Identify which cell holds the provided text, then report its (X, Y) central coordinate. 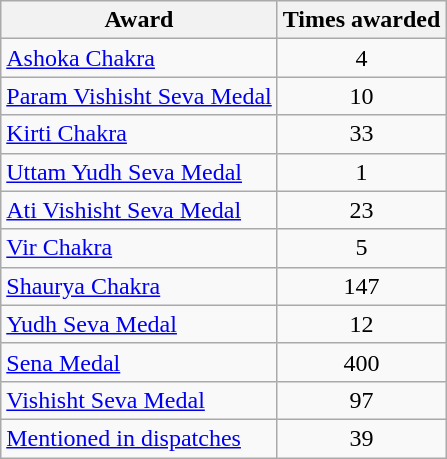
Sena Medal (139, 362)
97 (362, 400)
Ashoka Chakra (139, 58)
Mentioned in dispatches (139, 438)
Uttam Yudh Seva Medal (139, 172)
Vir Chakra (139, 248)
Yudh Seva Medal (139, 324)
12 (362, 324)
23 (362, 210)
Kirti Chakra (139, 134)
Vishisht Seva Medal (139, 400)
39 (362, 438)
Award (139, 20)
400 (362, 362)
Times awarded (362, 20)
33 (362, 134)
Shaurya Chakra (139, 286)
5 (362, 248)
Param Vishisht Seva Medal (139, 96)
4 (362, 58)
147 (362, 286)
1 (362, 172)
10 (362, 96)
Ati Vishisht Seva Medal (139, 210)
